Capture the cell that displays the provided text and extract its [x, y] central coordinate. 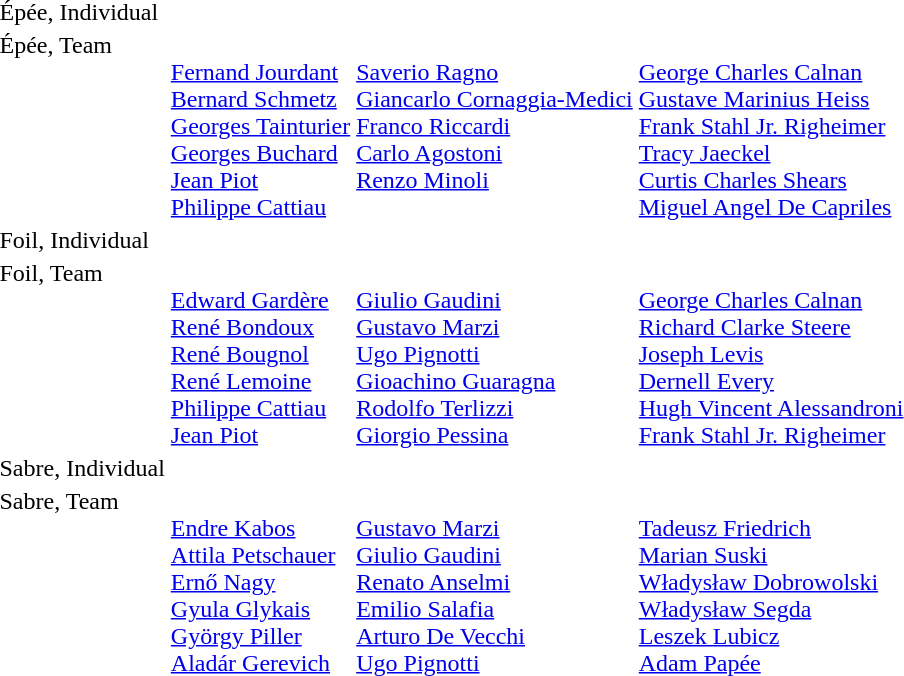
Edward GardèreRené BondouxRené BougnolRené LemoinePhilippe CattiauJean Piot [260, 354]
Fernand JourdantBernard SchmetzGeorges TainturierGeorges BuchardJean PiotPhilippe Cattiau [260, 126]
Giulio GaudiniGustavo MarziUgo PignottiGioachino GuaragnaRodolfo TerlizziGiorgio Pessina [495, 354]
Saverio RagnoGiancarlo Cornaggia-MediciFranco RiccardiCarlo AgostoniRenzo Minoli [495, 126]
